For the text-containing cell, return its midpoint in [x, y] coordinate format. 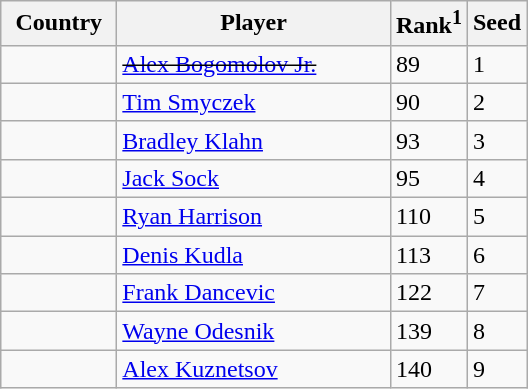
7 [496, 293]
2 [496, 102]
4 [496, 178]
8 [496, 331]
Rank1 [428, 24]
Wayne Odesnik [254, 331]
Alex Kuznetsov [254, 369]
140 [428, 369]
Country [59, 24]
93 [428, 140]
Jack Sock [254, 178]
Frank Dancevic [254, 293]
122 [428, 293]
89 [428, 64]
110 [428, 217]
95 [428, 178]
Alex Bogomolov Jr. [254, 64]
5 [496, 217]
90 [428, 102]
Denis Kudla [254, 255]
6 [496, 255]
Ryan Harrison [254, 217]
3 [496, 140]
9 [496, 369]
Bradley Klahn [254, 140]
Tim Smyczek [254, 102]
1 [496, 64]
113 [428, 255]
Seed [496, 24]
Player [254, 24]
139 [428, 331]
